Identify which cell holds the provided text, then report its (x, y) central coordinate. 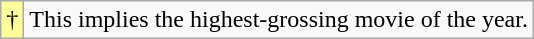
† (12, 20)
This implies the highest-grossing movie of the year. (279, 20)
